Find where the given text appears and provide that cell's center as [X, Y] coordinate. 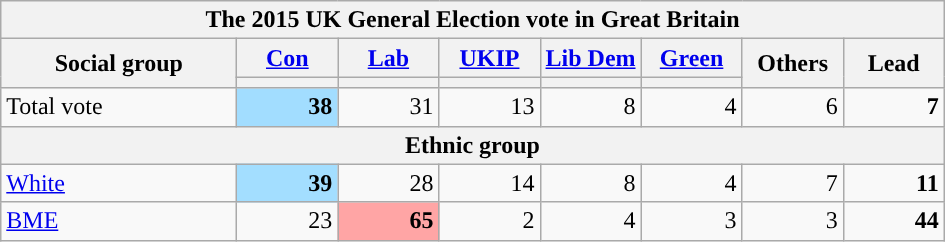
44 [894, 221]
6 [792, 107]
31 [388, 107]
Lab [388, 58]
28 [388, 183]
13 [490, 107]
Lib Dem [590, 58]
2 [490, 221]
Ethnic group [473, 145]
Green [692, 58]
The 2015 UK General Election vote in Great Britain [473, 20]
39 [288, 183]
23 [288, 221]
Con [288, 58]
BME [119, 221]
65 [388, 221]
White [119, 183]
Others [792, 64]
Total vote [119, 107]
Social group [119, 64]
11 [894, 183]
UKIP [490, 58]
Lead [894, 64]
14 [490, 183]
38 [288, 107]
